From the cell containing the given text, extract its center point as (x, y) coordinate. 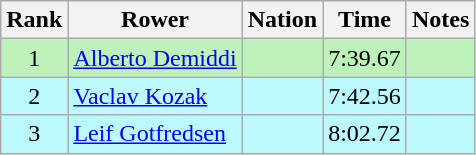
Notes (440, 20)
7:42.56 (365, 96)
Rank (34, 20)
Rower (155, 20)
3 (34, 134)
1 (34, 58)
Leif Gotfredsen (155, 134)
Nation (282, 20)
8:02.72 (365, 134)
Time (365, 20)
2 (34, 96)
Alberto Demiddi (155, 58)
7:39.67 (365, 58)
Vaclav Kozak (155, 96)
